Return [x, y] of the center of cell containing provided text 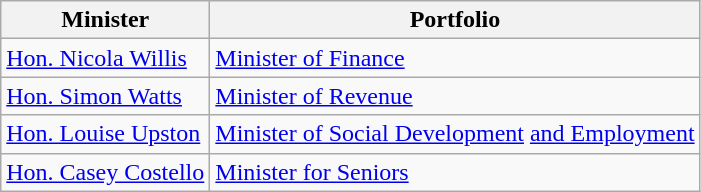
Hon. Louise Upston [106, 134]
Minister of Revenue [455, 96]
Minister [106, 20]
Minister of Finance [455, 58]
Minister of Social Development and Employment [455, 134]
Portfolio [455, 20]
Minister for Seniors [455, 172]
Hon. Simon Watts [106, 96]
Hon. Nicola Willis [106, 58]
Hon. Casey Costello [106, 172]
